Search for the cell housing the specified text and yield its (x, y) center coordinate. 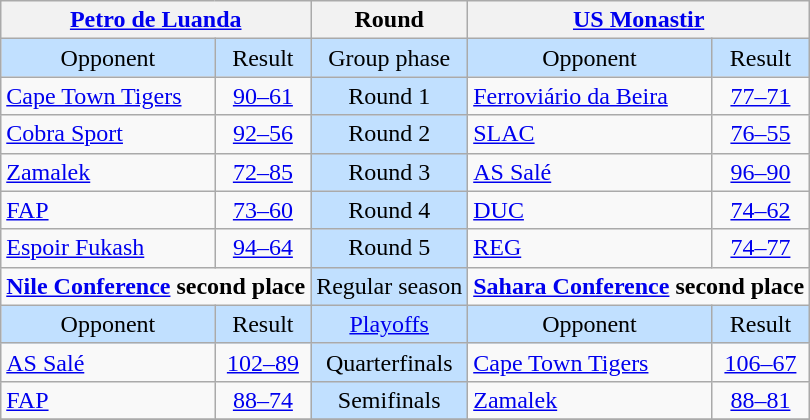
102–89 (263, 362)
77–71 (760, 96)
Ferroviário da Beira (590, 96)
73–60 (263, 210)
Cobra Sport (108, 134)
Petro de Luanda (156, 20)
US Monastir (639, 20)
Espoir Fukash (108, 248)
74–62 (760, 210)
Group phase (390, 58)
96–90 (760, 172)
76–55 (760, 134)
Quarterfinals (390, 362)
Round 5 (390, 248)
106–67 (760, 362)
Playoffs (390, 324)
Nile Conference second place (156, 286)
SLAC (590, 134)
Round (390, 20)
90–61 (263, 96)
Sahara Conference second place (639, 286)
DUC (590, 210)
Round 2 (390, 134)
Semifinals (390, 400)
Regular season (390, 286)
74–77 (760, 248)
Round 1 (390, 96)
72–85 (263, 172)
88–81 (760, 400)
92–56 (263, 134)
Round 3 (390, 172)
Round 4 (390, 210)
88–74 (263, 400)
94–64 (263, 248)
REG (590, 248)
